Return (x, y) of the center of cell containing provided text 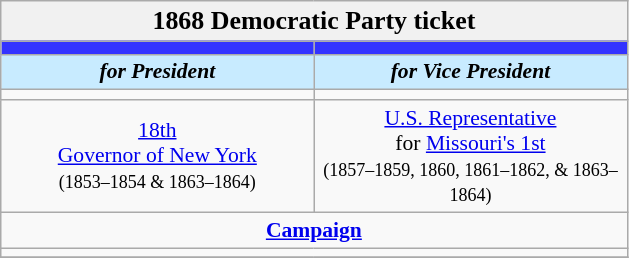
1868 Democratic Party ticket (314, 21)
for President (158, 72)
for Vice President (470, 72)
U.S. Representativefor Missouri's 1st(1857–1859, 1860, 1861–1862, & 1863–1864) (470, 156)
Campaign (314, 230)
18thGovernor of New York(1853–1854 & 1863–1864) (158, 156)
